Find where the given text appears and provide that cell's center as (X, Y) coordinate. 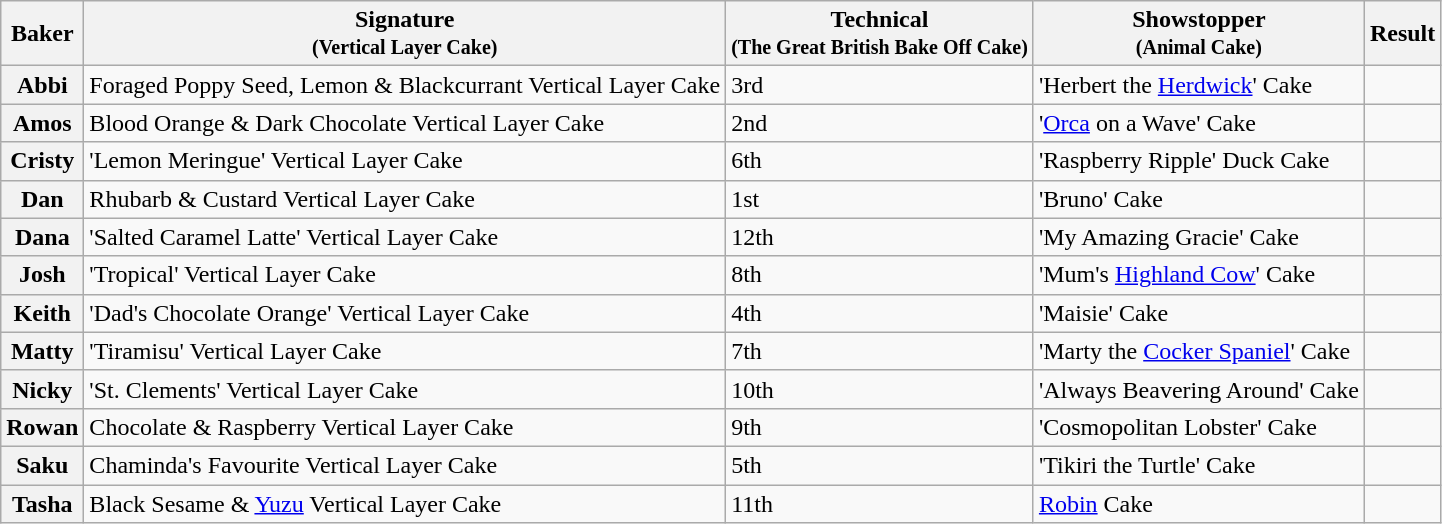
Abbi (42, 85)
Tasha (42, 503)
7th (880, 351)
'Herbert the Herdwick' Cake (1198, 85)
8th (880, 275)
'Raspberry Ripple' Duck Cake (1198, 161)
Chaminda's Favourite Vertical Layer Cake (405, 465)
'Tropical' Vertical Layer Cake (405, 275)
Rowan (42, 427)
Keith (42, 313)
'Orca on a Wave' Cake (1198, 123)
9th (880, 427)
Josh (42, 275)
Foraged Poppy Seed, Lemon & Blackcurrant Vertical Layer Cake (405, 85)
3rd (880, 85)
Dana (42, 237)
Cristy (42, 161)
'Tikiri the Turtle' Cake (1198, 465)
'Maisie' Cake (1198, 313)
4th (880, 313)
12th (880, 237)
'Always Beavering Around' Cake (1198, 389)
'Bruno' Cake (1198, 199)
Chocolate & Raspberry Vertical Layer Cake (405, 427)
Dan (42, 199)
Result (1402, 34)
2nd (880, 123)
6th (880, 161)
11th (880, 503)
10th (880, 389)
Technical(The Great British Bake Off Cake) (880, 34)
Blood Orange & Dark Chocolate Vertical Layer Cake (405, 123)
Saku (42, 465)
'Cosmopolitan Lobster' Cake (1198, 427)
Amos (42, 123)
'St. Clements' Vertical Layer Cake (405, 389)
Baker (42, 34)
5th (880, 465)
Nicky (42, 389)
Black Sesame & Yuzu Vertical Layer Cake (405, 503)
Showstopper(Animal Cake) (1198, 34)
'Salted Caramel Latte' Vertical Layer Cake (405, 237)
Signature(Vertical Layer Cake) (405, 34)
'Lemon Meringue' Vertical Layer Cake (405, 161)
'Dad's Chocolate Orange' Vertical Layer Cake (405, 313)
'Marty the Cocker Spaniel' Cake (1198, 351)
Matty (42, 351)
Robin Cake (1198, 503)
Rhubarb & Custard Vertical Layer Cake (405, 199)
'Tiramisu' Vertical Layer Cake (405, 351)
'My Amazing Gracie' Cake (1198, 237)
'Mum's Highland Cow' Cake (1198, 275)
1st (880, 199)
